Return [X, Y] of the center of cell containing provided text 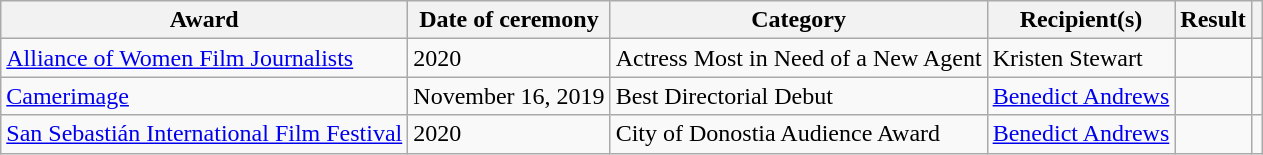
November 16, 2019 [509, 96]
Alliance of Women Film Journalists [204, 58]
Kristen Stewart [1081, 58]
City of Donostia Audience Award [798, 134]
Award [204, 20]
Result [1213, 20]
Date of ceremony [509, 20]
Category [798, 20]
Recipient(s) [1081, 20]
Best Directorial Debut [798, 96]
Camerimage [204, 96]
Actress Most in Need of a New Agent [798, 58]
San Sebastián International Film Festival [204, 134]
